Find where the given text appears and provide that cell's center as [x, y] coordinate. 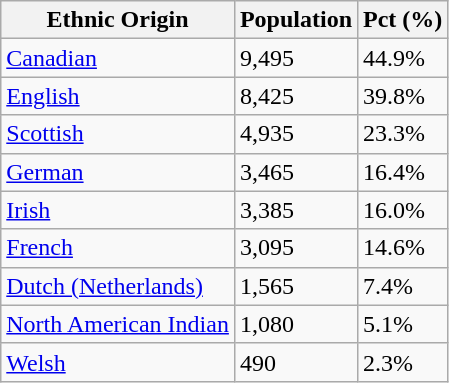
16.0% [403, 210]
7.4% [403, 286]
English [118, 96]
14.6% [403, 248]
Ethnic Origin [118, 20]
Pct (%) [403, 20]
9,495 [296, 58]
490 [296, 362]
Welsh [118, 362]
8,425 [296, 96]
39.8% [403, 96]
Scottish [118, 134]
3,095 [296, 248]
3,385 [296, 210]
German [118, 172]
Irish [118, 210]
4,935 [296, 134]
23.3% [403, 134]
44.9% [403, 58]
Population [296, 20]
Canadian [118, 58]
5.1% [403, 324]
3,465 [296, 172]
1,565 [296, 286]
North American Indian [118, 324]
16.4% [403, 172]
2.3% [403, 362]
1,080 [296, 324]
French [118, 248]
Dutch (Netherlands) [118, 286]
